Find where the given text appears and provide that cell's center as [X, Y] coordinate. 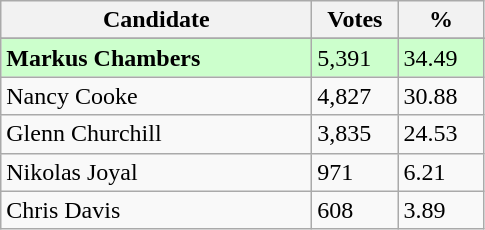
% [441, 20]
Nancy Cooke [156, 96]
5,391 [355, 58]
971 [355, 172]
Candidate [156, 20]
608 [355, 210]
30.88 [441, 96]
Votes [355, 20]
6.21 [441, 172]
24.53 [441, 134]
Chris Davis [156, 210]
Nikolas Joyal [156, 172]
4,827 [355, 96]
Glenn Churchill [156, 134]
34.49 [441, 58]
3,835 [355, 134]
Markus Chambers [156, 58]
3.89 [441, 210]
